Search for the cell housing the specified text and yield its [X, Y] center coordinate. 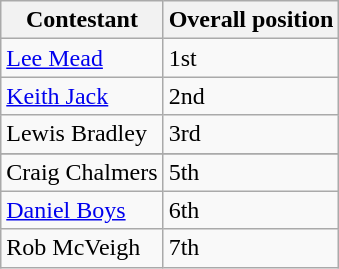
6th [251, 210]
2nd [251, 96]
Overall position [251, 20]
7th [251, 248]
Keith Jack [82, 96]
Daniel Boys [82, 210]
Rob McVeigh [82, 248]
Contestant [82, 20]
Lee Mead [82, 58]
1st [251, 58]
Lewis Bradley [82, 134]
5th [251, 172]
3rd [251, 134]
Craig Chalmers [82, 172]
